Provide the (x, y) coordinate of the cell's center where the given text is located.  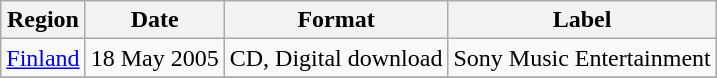
Sony Music Entertainment (582, 58)
Region (43, 20)
Label (582, 20)
18 May 2005 (154, 58)
Finland (43, 58)
Format (336, 20)
Date (154, 20)
CD, Digital download (336, 58)
